Pinpoint the cell where the given text exists, returning its (X, Y) midpoint coordinate. 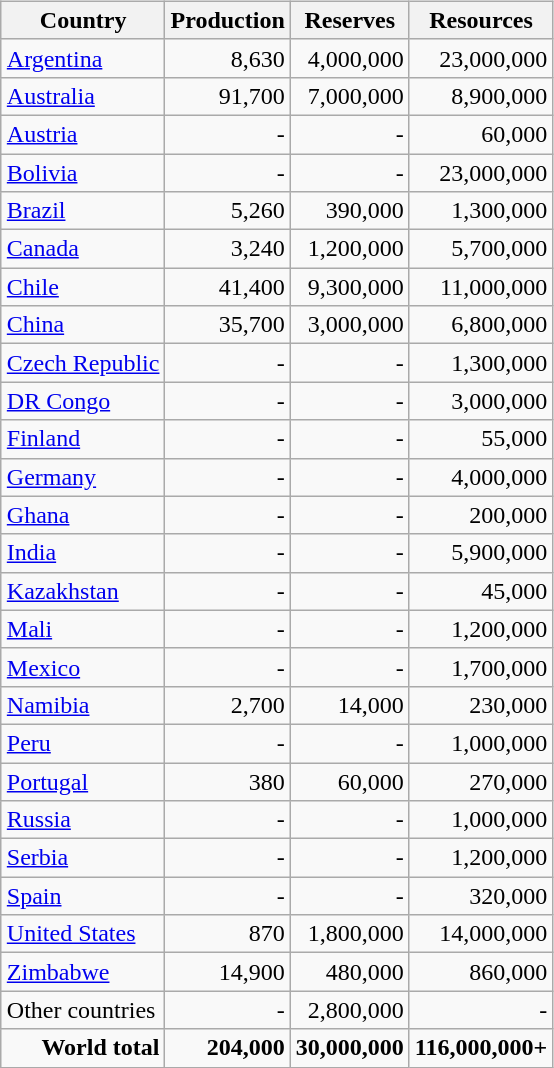
Namibia (83, 705)
Russia (83, 820)
Mexico (83, 667)
United States (83, 934)
230,000 (480, 705)
Chile (83, 287)
480,000 (350, 972)
Country (83, 20)
8,900,000 (480, 96)
390,000 (350, 211)
9,300,000 (350, 287)
Portugal (83, 781)
Austria (83, 134)
870 (228, 934)
320,000 (480, 896)
5,700,000 (480, 249)
Mali (83, 629)
Ghana (83, 515)
Reserves (350, 20)
1,700,000 (480, 667)
India (83, 553)
380 (228, 781)
14,000,000 (480, 934)
270,000 (480, 781)
14,900 (228, 972)
Czech Republic (83, 363)
30,000,000 (350, 1048)
Serbia (83, 858)
Production (228, 20)
6,800,000 (480, 325)
7,000,000 (350, 96)
2,700 (228, 705)
8,630 (228, 58)
35,700 (228, 325)
Peru (83, 743)
Bolivia (83, 173)
Australia (83, 96)
5,900,000 (480, 553)
Finland (83, 439)
Other countries (83, 1010)
China (83, 325)
World total (83, 1048)
14,000 (350, 705)
Zimbabwe (83, 972)
3,240 (228, 249)
Argentina (83, 58)
Spain (83, 896)
Brazil (83, 211)
Germany (83, 477)
116,000,000+ (480, 1048)
2,800,000 (350, 1010)
Kazakhstan (83, 591)
5,260 (228, 211)
41,400 (228, 287)
DR Congo (83, 401)
200,000 (480, 515)
91,700 (228, 96)
1,800,000 (350, 934)
45,000 (480, 591)
204,000 (228, 1048)
860,000 (480, 972)
55,000 (480, 439)
Canada (83, 249)
Resources (480, 20)
11,000,000 (480, 287)
